Extract the (x, y) coordinate from the center of the cell holding the provided text.  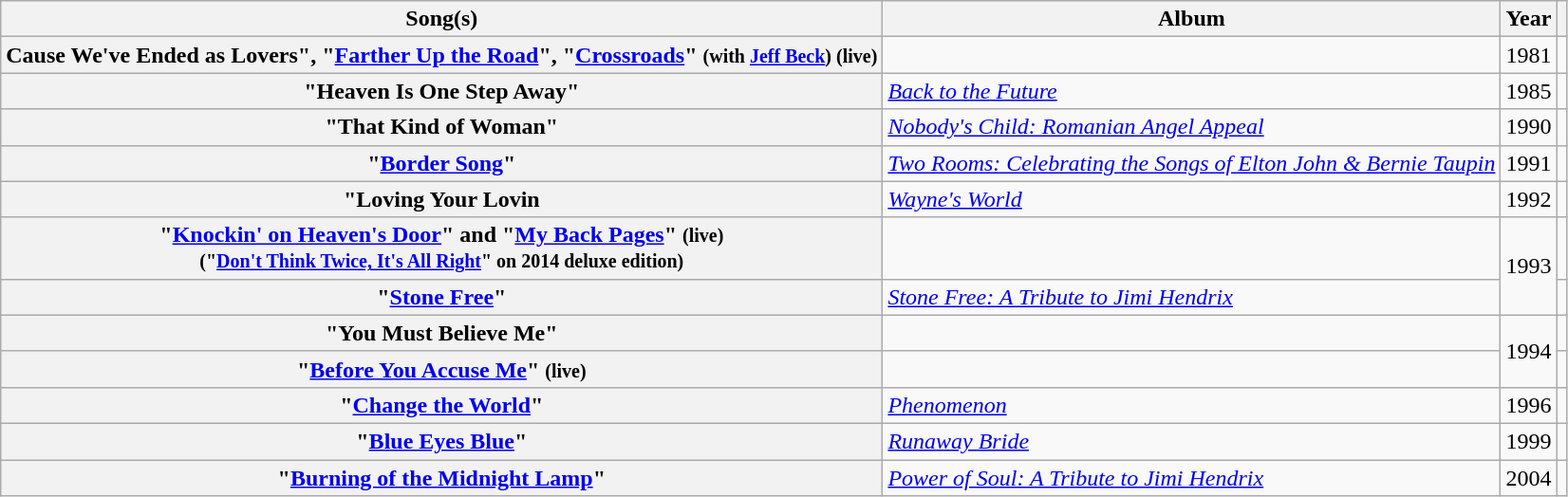
1993 (1528, 266)
2004 (1528, 477)
Runaway Bride (1192, 441)
Album (1192, 19)
"That Kind of Woman" (442, 127)
"Stone Free" (442, 297)
Two Rooms: Celebrating the Songs of Elton John & Bernie Taupin (1192, 163)
"Loving Your Lovin (442, 199)
1981 (1528, 55)
"You Must Believe Me" (442, 333)
"Blue Eyes Blue" (442, 441)
Cause We've Ended as Lovers", "Farther Up the Road", "Crossroads" (with Jeff Beck) (live) (442, 55)
1991 (1528, 163)
1992 (1528, 199)
"Heaven Is One Step Away" (442, 91)
"Before You Accuse Me" (live) (442, 369)
1999 (1528, 441)
Back to the Future (1192, 91)
Stone Free: A Tribute to Jimi Hendrix (1192, 297)
Year (1528, 19)
"Border Song" (442, 163)
"Change the World" (442, 405)
1990 (1528, 127)
Song(s) (442, 19)
1985 (1528, 91)
Phenomenon (1192, 405)
Nobody's Child: Romanian Angel Appeal (1192, 127)
Power of Soul: A Tribute to Jimi Hendrix (1192, 477)
Wayne's World (1192, 199)
1996 (1528, 405)
"Burning of the Midnight Lamp" (442, 477)
1994 (1528, 351)
"Knockin' on Heaven's Door" and "My Back Pages" (live)("Don't Think Twice, It's All Right" on 2014 deluxe edition) (442, 248)
